Output the (x, y) coordinate of the center of the cell containing the given text.  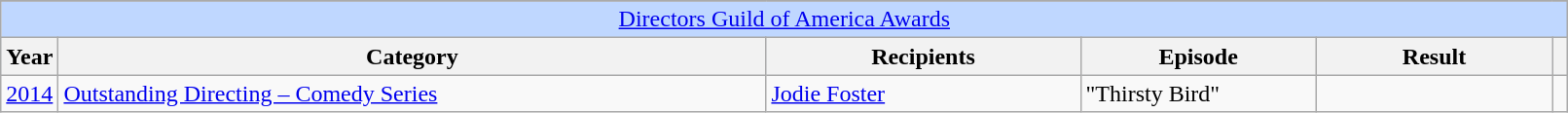
Jodie Foster (923, 94)
Category (413, 56)
Directors Guild of America Awards (784, 19)
Outstanding Directing – Comedy Series (413, 94)
Episode (1198, 56)
Result (1434, 56)
"Thirsty Bird" (1198, 94)
Year (29, 56)
2014 (29, 94)
Recipients (923, 56)
